Locate the cell with the specified text and output its (x, y) center coordinate. 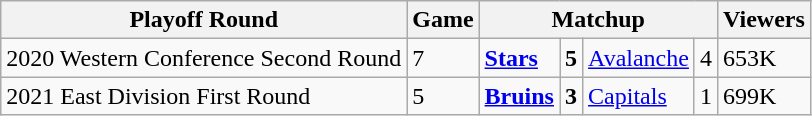
3 (572, 96)
Matchup (598, 20)
653K (764, 58)
Game (443, 20)
Stars (519, 58)
Avalanche (639, 58)
2020 Western Conference Second Round (204, 58)
699K (764, 96)
Viewers (764, 20)
2021 East Division First Round (204, 96)
1 (706, 96)
Playoff Round (204, 20)
7 (443, 58)
4 (706, 58)
Capitals (639, 96)
Bruins (519, 96)
